Locate the cell with the specified text and output its [x, y] center coordinate. 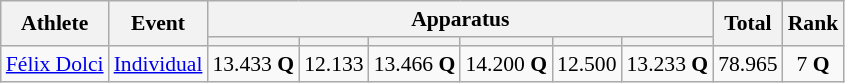
13.233 Q [668, 64]
Athlete [55, 24]
Total [748, 24]
Félix Dolci [55, 64]
Rank [814, 24]
14.200 Q [506, 64]
Apparatus [460, 19]
13.466 Q [415, 64]
12.500 [586, 64]
13.433 Q [253, 64]
78.965 [748, 64]
Event [158, 24]
Individual [158, 64]
12.133 [334, 64]
7 Q [814, 64]
